Pinpoint the cell where the given text exists, returning its [X, Y] midpoint coordinate. 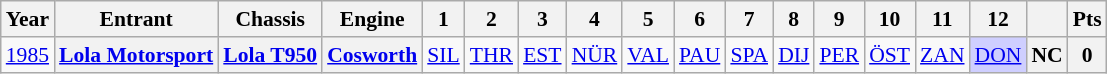
Entrant [136, 19]
7 [749, 19]
8 [794, 19]
Lola Motorsport [136, 55]
4 [595, 19]
ÖST [890, 55]
12 [998, 19]
DON [998, 55]
3 [542, 19]
THR [492, 55]
NC [1046, 55]
SIL [444, 55]
Lola T950 [270, 55]
ZAN [942, 55]
0 [1088, 55]
PER [839, 55]
DIJ [794, 55]
6 [700, 19]
VAL [648, 55]
Cosworth [372, 55]
NÜR [595, 55]
5 [648, 19]
2 [492, 19]
EST [542, 55]
11 [942, 19]
Year [28, 19]
Engine [372, 19]
Chassis [270, 19]
PAU [700, 55]
1985 [28, 55]
SPA [749, 55]
Pts [1088, 19]
9 [839, 19]
1 [444, 19]
10 [890, 19]
